Extract the (x, y) coordinate from the center of the cell holding the provided text.  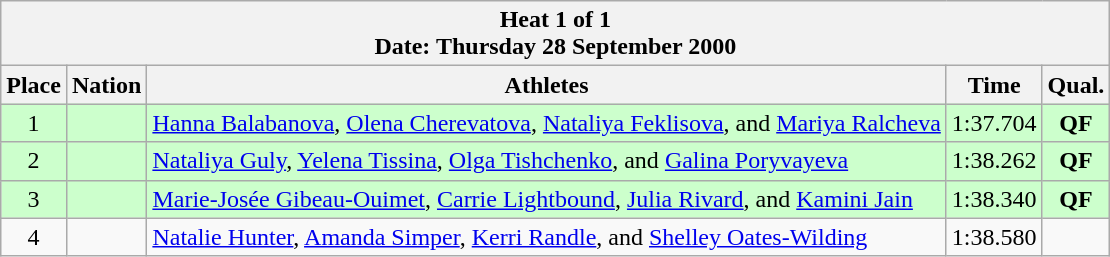
Hanna Balabanova, Olena Cherevatova, Nataliya Feklisova, and Mariya Ralcheva (546, 123)
4 (34, 237)
3 (34, 199)
1 (34, 123)
1:38.340 (994, 199)
1:38.580 (994, 237)
Nataliya Guly, Yelena Tissina, Olga Tishchenko, and Galina Poryvayeva (546, 161)
Nation (106, 85)
Natalie Hunter, Amanda Simper, Kerri Randle, and Shelley Oates-Wilding (546, 237)
2 (34, 161)
Heat 1 of 1 Date: Thursday 28 September 2000 (556, 34)
Qual. (1076, 85)
Athletes (546, 85)
1:38.262 (994, 161)
Place (34, 85)
1:37.704 (994, 123)
Time (994, 85)
Marie-Josée Gibeau-Ouimet, Carrie Lightbound, Julia Rivard, and Kamini Jain (546, 199)
